Search for the cell housing the specified text and yield its [X, Y] center coordinate. 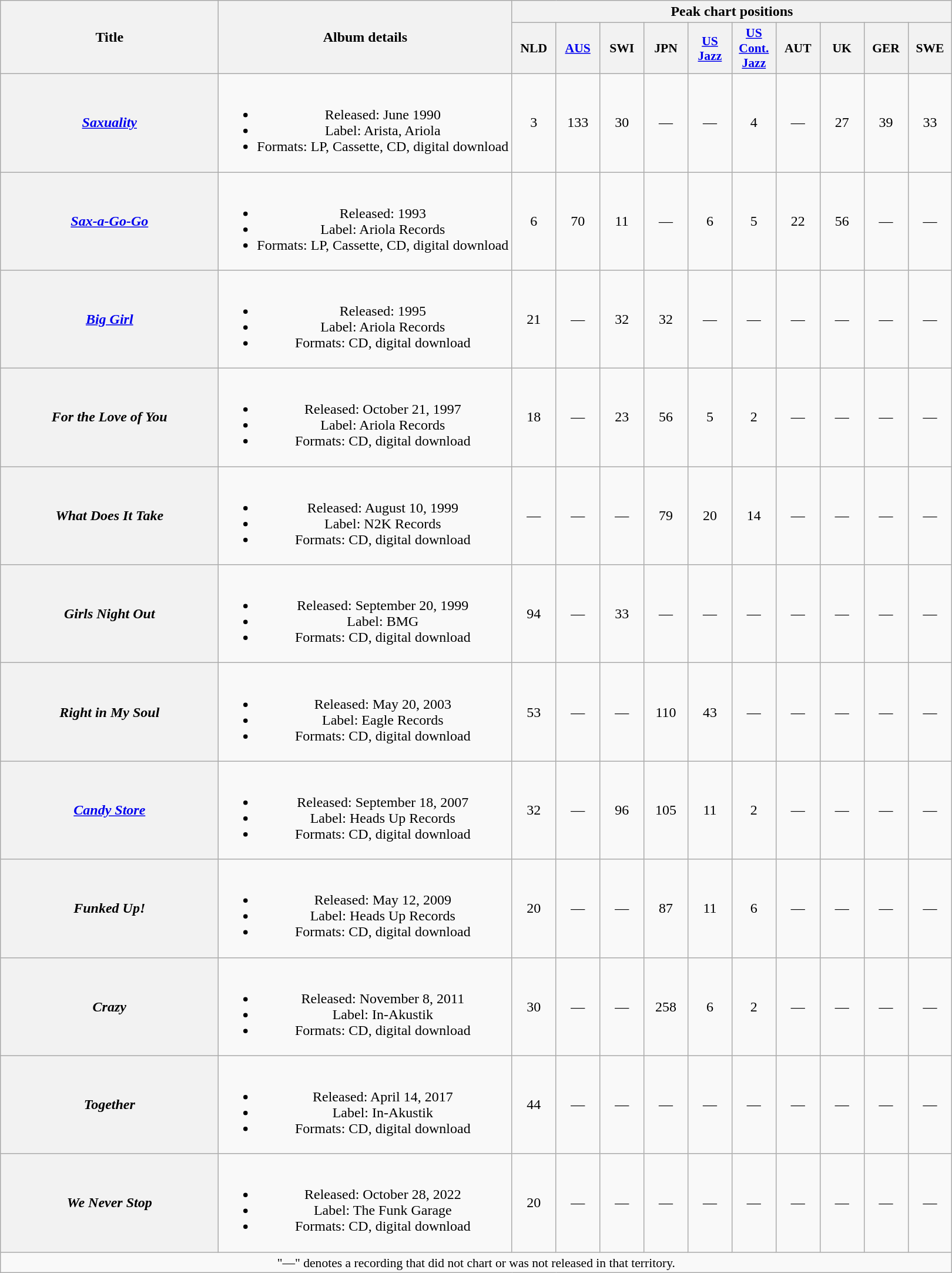
Released: May 12, 2009Label: Heads Up RecordsFormats: CD, digital download [366, 909]
What Does It Take [109, 516]
JPN [666, 48]
3 [534, 122]
22 [798, 221]
Released: November 8, 2011Label: In-AkustikFormats: CD, digital download [366, 1006]
39 [886, 122]
94 [534, 614]
Saxuality [109, 122]
Released: April 14, 2017Label: In-AkustikFormats: CD, digital download [366, 1105]
44 [534, 1105]
Peak chart positions [732, 12]
27 [842, 122]
18 [534, 417]
21 [534, 320]
14 [753, 516]
We Never Stop [109, 1202]
133 [578, 122]
UK [842, 48]
Released: September 20, 1999Label: BMGFormats: CD, digital download [366, 614]
Released: September 18, 2007Label: Heads Up RecordsFormats: CD, digital download [366, 810]
79 [666, 516]
96 [622, 810]
Released: 1993Label: Ariola RecordsFormats: LP, Cassette, CD, digital download [366, 221]
70 [578, 221]
Big Girl [109, 320]
Candy Store [109, 810]
AUT [798, 48]
110 [666, 712]
SWE [930, 48]
Together [109, 1105]
USCont.Jazz [753, 48]
Released: August 10, 1999Label: N2K RecordsFormats: CD, digital download [366, 516]
43 [710, 712]
Released: October 21, 1997Label: Ariola RecordsFormats: CD, digital download [366, 417]
Right in My Soul [109, 712]
Sax-a-Go-Go [109, 221]
USJazz [710, 48]
For the Love of You [109, 417]
GER [886, 48]
258 [666, 1006]
SWI [622, 48]
Released: June 1990Label: Arista, AriolaFormats: LP, Cassette, CD, digital download [366, 122]
Girls Night Out [109, 614]
AUS [578, 48]
NLD [534, 48]
105 [666, 810]
87 [666, 909]
Crazy [109, 1006]
Album details [366, 38]
Funked Up! [109, 909]
23 [622, 417]
Released: May 20, 2003Label: Eagle RecordsFormats: CD, digital download [366, 712]
Title [109, 38]
"—" denotes a recording that did not chart or was not released in that territory. [476, 1262]
Released: October 28, 2022Label: The Funk GarageFormats: CD, digital download [366, 1202]
Released: 1995Label: Ariola RecordsFormats: CD, digital download [366, 320]
53 [534, 712]
4 [753, 122]
